Output the (X, Y) coordinate of the center of the cell containing the given text.  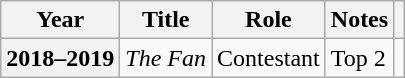
2018–2019 (60, 58)
Year (60, 20)
Role (269, 20)
Notes (359, 20)
Title (166, 20)
Top 2 (359, 58)
The Fan (166, 58)
Contestant (269, 58)
